Return (X, Y) of the center of cell containing provided text 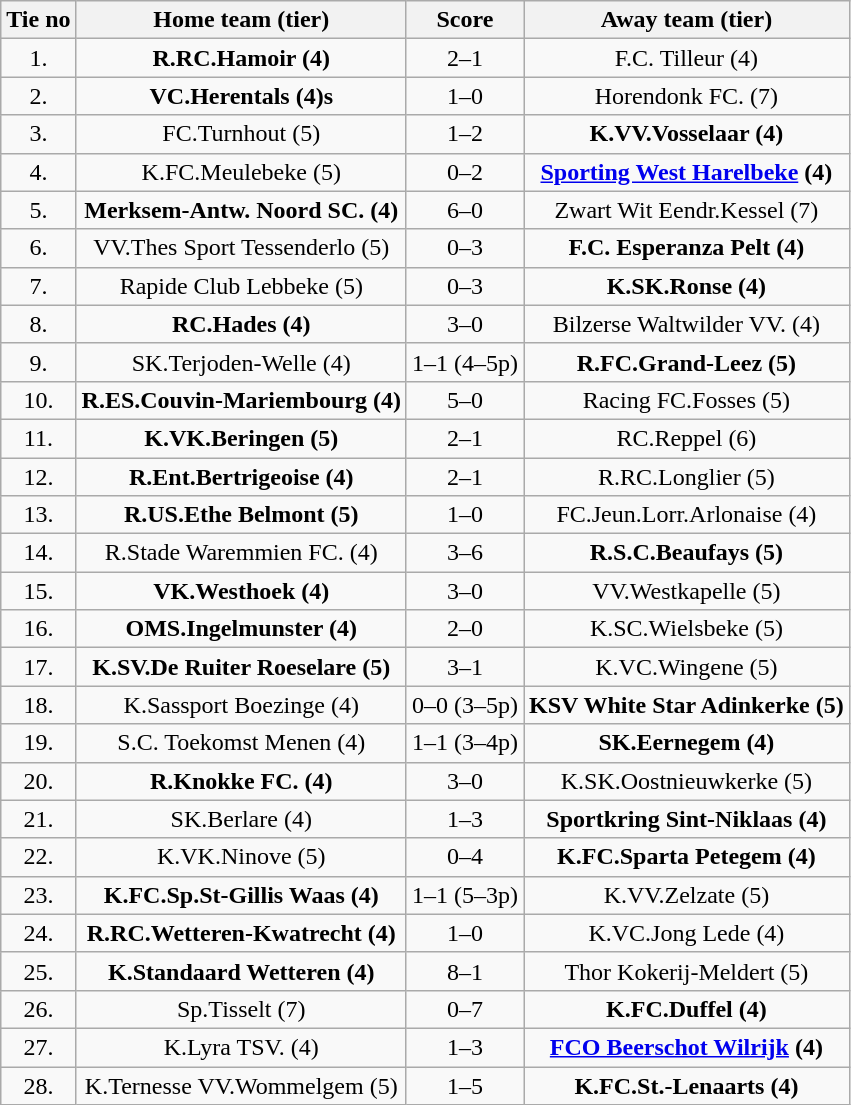
8. (38, 324)
K.Sassport Boezinge (4) (241, 705)
Sp.Tisselt (7) (241, 1009)
Bilzerse Waltwilder VV. (4) (687, 324)
Sporting West Harelbeke (4) (687, 172)
SK.Terjoden-Welle (4) (241, 362)
11. (38, 438)
18. (38, 705)
VV.Westkapelle (5) (687, 591)
5–0 (464, 400)
19. (38, 743)
R.S.C.Beaufays (5) (687, 553)
Tie no (38, 20)
3. (38, 134)
1. (38, 58)
K.Standaard Wetteren (4) (241, 971)
K.VV.Zelzate (5) (687, 895)
Racing FC.Fosses (5) (687, 400)
25. (38, 971)
VV.Thes Sport Tessenderlo (5) (241, 248)
S.C. Toekomst Menen (4) (241, 743)
10. (38, 400)
6–0 (464, 210)
K.FC.St.-Lenaarts (4) (687, 1085)
K.VK.Beringen (5) (241, 438)
27. (38, 1047)
KSV White Star Adinkerke (5) (687, 705)
14. (38, 553)
Home team (tier) (241, 20)
R.Stade Waremmien FC. (4) (241, 553)
1–1 (3–4p) (464, 743)
Rapide Club Lebbeke (5) (241, 286)
0–0 (3–5p) (464, 705)
Sportkring Sint-Niklaas (4) (687, 819)
8–1 (464, 971)
4. (38, 172)
R.US.Ethe Belmont (5) (241, 515)
K.VC.Jong Lede (4) (687, 933)
7. (38, 286)
VC.Herentals (4)s (241, 96)
16. (38, 629)
3–1 (464, 667)
12. (38, 477)
R.RC.Wetteren-Kwatrecht (4) (241, 933)
K.FC.Meulebeke (5) (241, 172)
FCO Beerschot Wilrijk (4) (687, 1047)
K.SC.Wielsbeke (5) (687, 629)
Score (464, 20)
2–0 (464, 629)
5. (38, 210)
17. (38, 667)
1–2 (464, 134)
3–6 (464, 553)
K.SK.Ronse (4) (687, 286)
2. (38, 96)
1–1 (5–3p) (464, 895)
K.FC.Sparta Petegem (4) (687, 857)
23. (38, 895)
FC.Turnhout (5) (241, 134)
15. (38, 591)
K.Ternesse VV.Wommelgem (5) (241, 1085)
20. (38, 781)
F.C. Tilleur (4) (687, 58)
Thor Kokerij-Meldert (5) (687, 971)
OMS.Ingelmunster (4) (241, 629)
K.SV.De Ruiter Roeselare (5) (241, 667)
Zwart Wit Eendr.Kessel (7) (687, 210)
K.Lyra TSV. (4) (241, 1047)
24. (38, 933)
0–4 (464, 857)
SK.Berlare (4) (241, 819)
1–1 (4–5p) (464, 362)
SK.Eernegem (4) (687, 743)
21. (38, 819)
13. (38, 515)
VK.Westhoek (4) (241, 591)
RC.Reppel (6) (687, 438)
K.FC.Sp.St-Gillis Waas (4) (241, 895)
Away team (tier) (687, 20)
28. (38, 1085)
Merksem-Antw. Noord SC. (4) (241, 210)
K.SK.Oostnieuwkerke (5) (687, 781)
1–5 (464, 1085)
R.Ent.Bertrigeoise (4) (241, 477)
9. (38, 362)
0–7 (464, 1009)
22. (38, 857)
K.VC.Wingene (5) (687, 667)
6. (38, 248)
R.RC.Longlier (5) (687, 477)
FC.Jeun.Lorr.Arlonaise (4) (687, 515)
0–2 (464, 172)
K.FC.Duffel (4) (687, 1009)
R.FC.Grand-Leez (5) (687, 362)
R.Knokke FC. (4) (241, 781)
F.C. Esperanza Pelt (4) (687, 248)
R.ES.Couvin-Mariembourg (4) (241, 400)
Horendonk FC. (7) (687, 96)
26. (38, 1009)
R.RC.Hamoir (4) (241, 58)
K.VK.Ninove (5) (241, 857)
RC.Hades (4) (241, 324)
K.VV.Vosselaar (4) (687, 134)
